Provide the (x, y) coordinate of the cell's center where the given text is located.  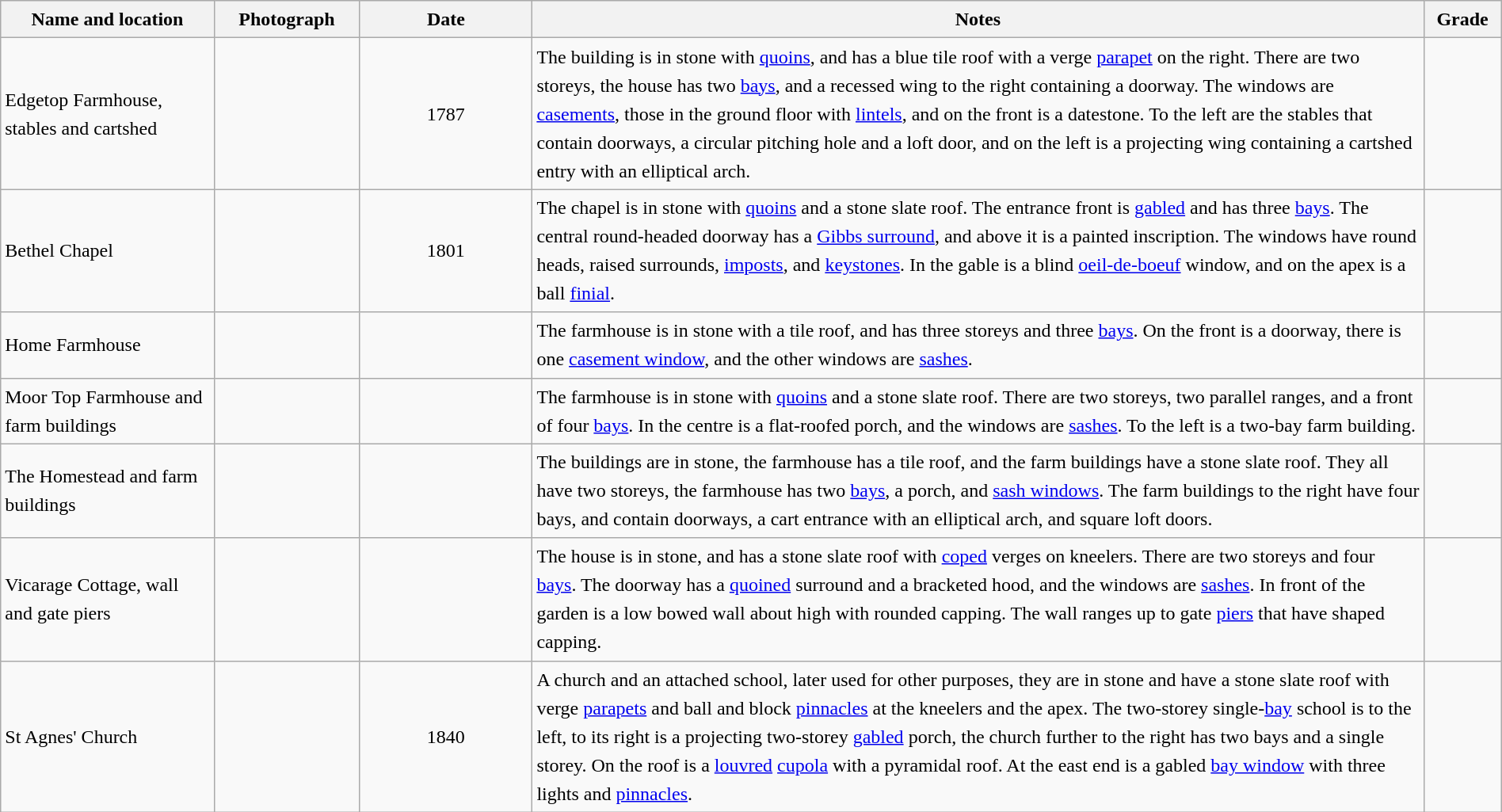
Vicarage Cottage, wall and gate piers (108, 599)
Name and location (108, 19)
Photograph (287, 19)
Notes (978, 19)
Edgetop Farmhouse, stables and cartshed (108, 114)
1840 (446, 737)
Home Farmhouse (108, 345)
Bethel Chapel (108, 250)
Moor Top Farmhouse and farm buildings (108, 410)
St Agnes' Church (108, 737)
Date (446, 19)
Grade (1462, 19)
1787 (446, 114)
1801 (446, 250)
The Homestead and farm buildings (108, 491)
